Provide the [X, Y] coordinate of the cell's center where the given text is located.  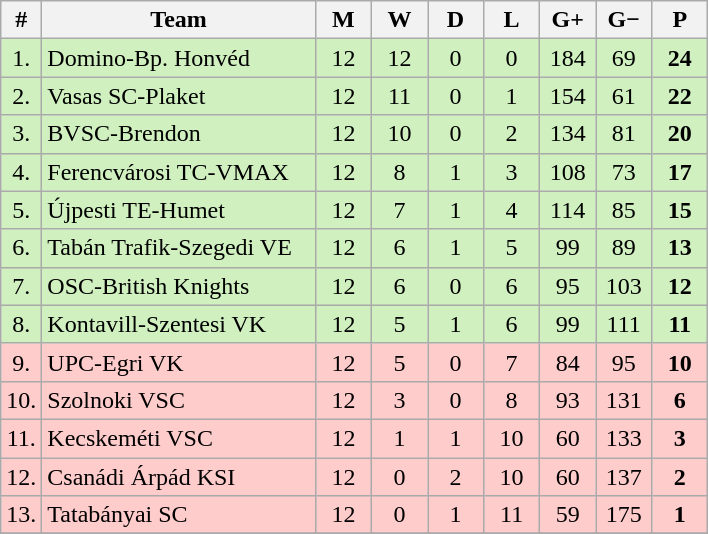
73 [624, 172]
W [399, 20]
3. [22, 134]
111 [624, 324]
15 [680, 210]
61 [624, 96]
4 [512, 210]
Szolnoki VSC [179, 400]
10. [22, 400]
93 [568, 400]
84 [568, 362]
7. [22, 286]
24 [680, 58]
137 [624, 477]
175 [624, 515]
154 [568, 96]
69 [624, 58]
OSC-British Knights [179, 286]
1. [22, 58]
13 [680, 248]
184 [568, 58]
Ferencvárosi TC-VMAX [179, 172]
Újpesti TE-Humet [179, 210]
133 [624, 438]
12. [22, 477]
20 [680, 134]
2. [22, 96]
P [680, 20]
85 [624, 210]
G+ [568, 20]
4. [22, 172]
22 [680, 96]
103 [624, 286]
6. [22, 248]
G− [624, 20]
Domino-Bp. Honvéd [179, 58]
D [456, 20]
17 [680, 172]
Tatabányai SC [179, 515]
89 [624, 248]
13. [22, 515]
59 [568, 515]
Csanádi Árpád KSI [179, 477]
UPC-Egri VK [179, 362]
134 [568, 134]
131 [624, 400]
# [22, 20]
BVSC-Brendon [179, 134]
Kontavill-Szentesi VK [179, 324]
Tabán Trafik-Szegedi VE [179, 248]
108 [568, 172]
Kecskeméti VSC [179, 438]
M [343, 20]
Vasas SC-Plaket [179, 96]
11. [22, 438]
114 [568, 210]
81 [624, 134]
9. [22, 362]
5. [22, 210]
8. [22, 324]
L [512, 20]
Team [179, 20]
